Return (x, y) of the center of cell containing provided text 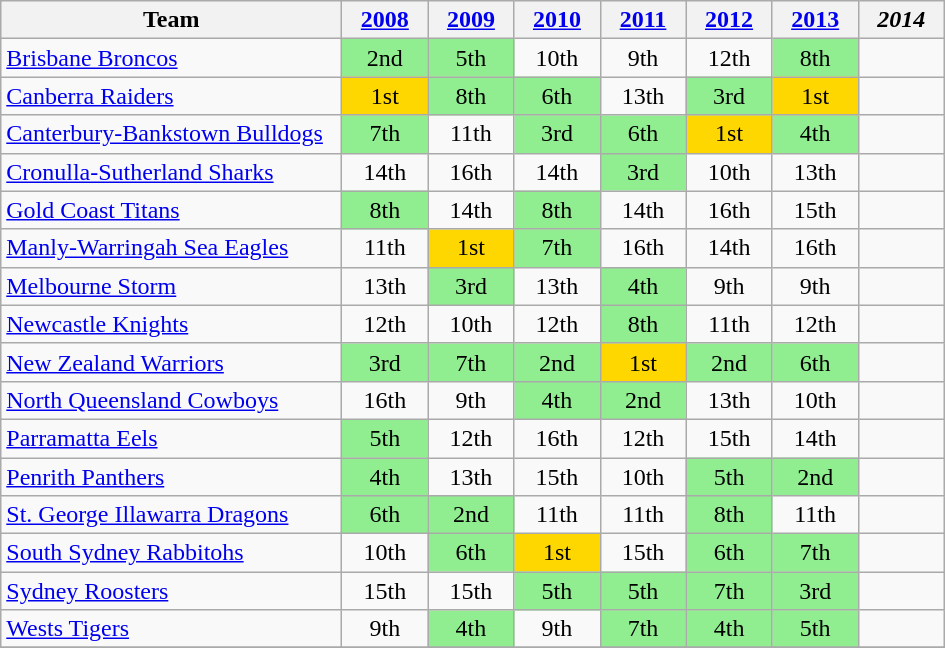
New Zealand Warriors (172, 362)
2009 (471, 20)
Brisbane Broncos (172, 58)
South Sydney Rabbitohs (172, 553)
2012 (729, 20)
Canberra Raiders (172, 96)
2011 (643, 20)
Team (172, 20)
St. George Illawarra Dragons (172, 515)
Cronulla-Sutherland Sharks (172, 172)
Canterbury-Bankstown Bulldogs (172, 134)
2010 (557, 20)
Wests Tigers (172, 629)
Penrith Panthers (172, 477)
Sydney Roosters (172, 591)
Gold Coast Titans (172, 210)
2008 (385, 20)
Parramatta Eels (172, 438)
2013 (815, 20)
Manly-Warringah Sea Eagles (172, 248)
Melbourne Storm (172, 286)
North Queensland Cowboys (172, 400)
Newcastle Knights (172, 324)
2014 (901, 20)
